Identify which cell holds the provided text, then report its (X, Y) central coordinate. 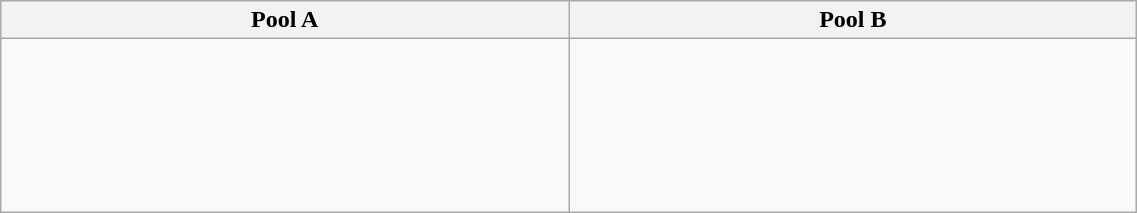
Pool B (853, 20)
Pool A (285, 20)
